Detect which cell encompasses the target text, then output its (X, Y) center coordinate. 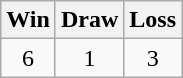
Loss (153, 20)
3 (153, 58)
Draw (89, 20)
Win (28, 20)
6 (28, 58)
1 (89, 58)
